For the text-containing cell, return its midpoint in [x, y] coordinate format. 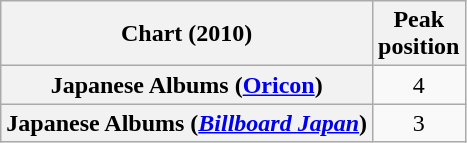
Chart (2010) [187, 34]
Japanese Albums (Oricon) [187, 85]
4 [419, 85]
3 [419, 123]
Peak position [419, 34]
Japanese Albums (Billboard Japan) [187, 123]
